Scan for the cell matching the given text and deliver its (X, Y) coordinate at center. 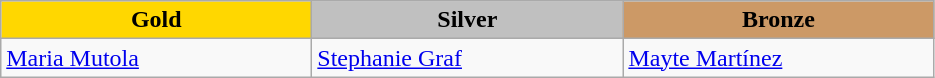
Stephanie Graf (468, 58)
Gold (156, 20)
Maria Mutola (156, 58)
Bronze (778, 20)
Mayte Martínez (778, 58)
Silver (468, 20)
